Provide the [X, Y] coordinate of the cell's center where the given text is located.  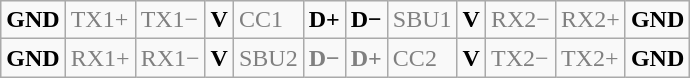
SBU1 [422, 20]
TX2− [520, 58]
TX2+ [590, 58]
TX1+ [100, 20]
RX2+ [590, 20]
CC1 [268, 20]
RX1− [170, 58]
SBU2 [268, 58]
CC2 [422, 58]
RX1+ [100, 58]
TX1− [170, 20]
RX2− [520, 20]
